Return [x, y] of the center of cell containing provided text 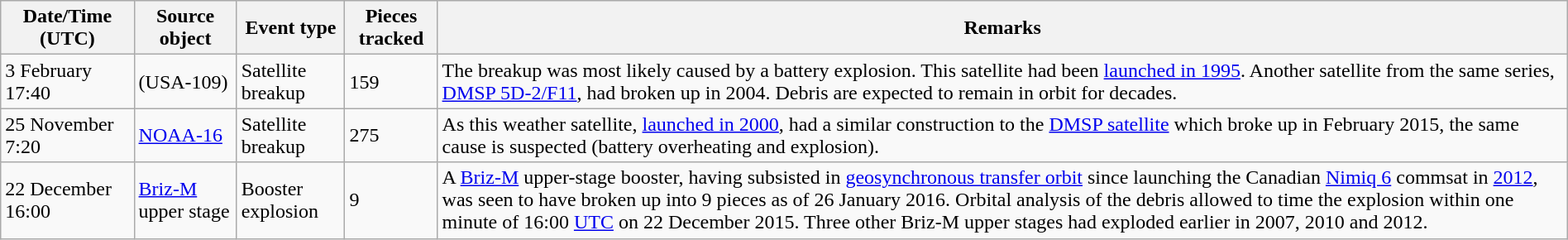
Remarks [1002, 28]
159 [391, 81]
25 November 7:20 [68, 136]
Booster explosion [291, 200]
Briz-M upper stage [185, 200]
275 [391, 136]
9 [391, 200]
(USA-109) [185, 81]
Source object [185, 28]
Date/Time (UTC) [68, 28]
Pieces tracked [391, 28]
3 February 17:40 [68, 81]
22 December 16:00 [68, 200]
Event type [291, 28]
NOAA-16 [185, 136]
